From the cell containing the given text, extract its center point as (x, y) coordinate. 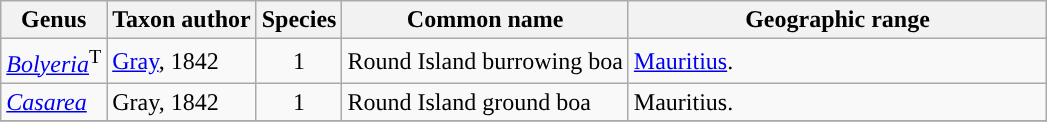
Taxon author (182, 20)
Casarea (54, 102)
Geographic range (837, 20)
Round Island ground boa (485, 102)
Common name (485, 20)
Species (299, 20)
Round Island burrowing boa (485, 62)
Genus (54, 20)
BolyeriaT (54, 62)
